Return [X, Y] of the center of cell containing provided text 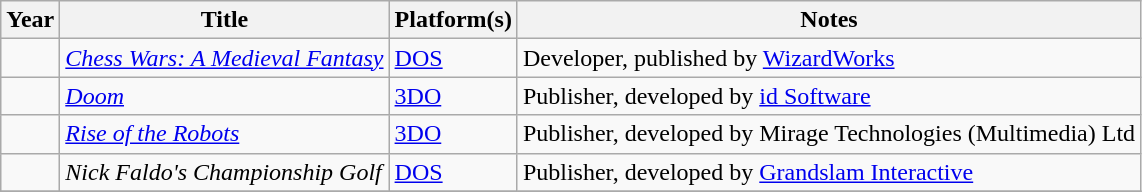
Platform(s) [453, 20]
Publisher, developed by Mirage Technologies (Multimedia) Ltd [828, 134]
Doom [224, 96]
Rise of the Robots [224, 134]
Notes [828, 20]
Publisher, developed by id Software [828, 96]
Nick Faldo's Championship Golf [224, 172]
Developer, published by WizardWorks [828, 58]
Title [224, 20]
Chess Wars: A Medieval Fantasy [224, 58]
Publisher, developed by Grandslam Interactive [828, 172]
Year [30, 20]
